Locate the cell with the specified text and output its [X, Y] center coordinate. 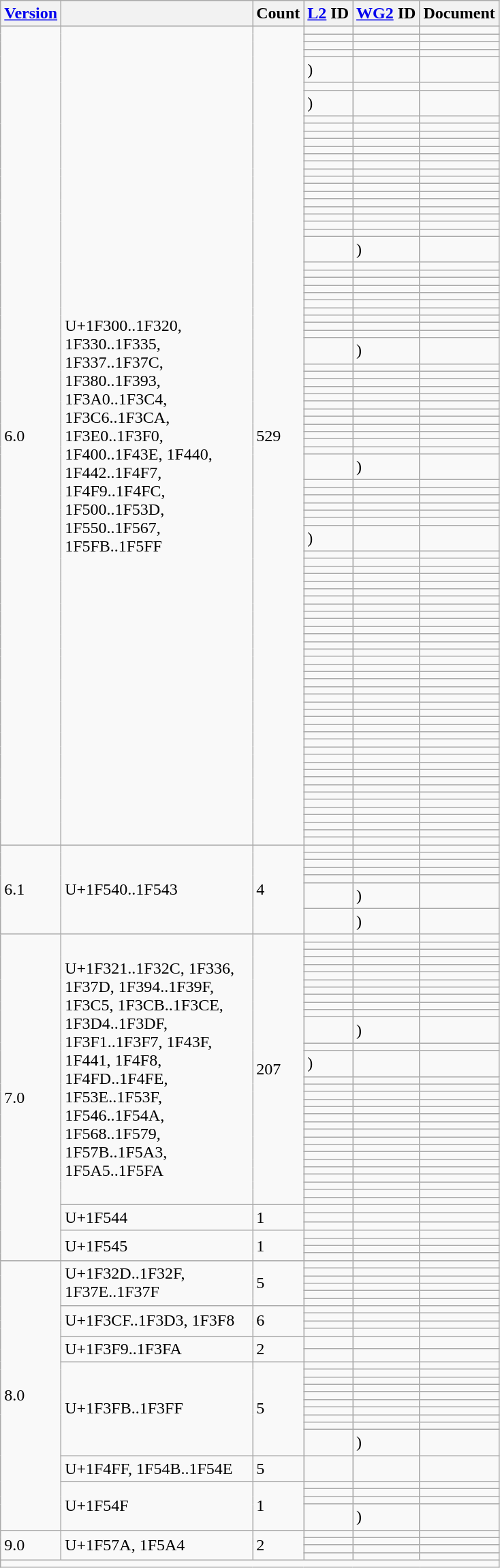
207 [278, 1069]
WG2 ID [386, 14]
4 [278, 889]
U+1F545 [157, 1245]
7.0 [31, 1098]
U+1F54F [157, 1506]
Document [459, 14]
6 [278, 1321]
U+1F57A, 1F5A4 [157, 1545]
Version [31, 14]
U+1F3CF..1F3D3, 1F3F8 [157, 1321]
U+1F544 [157, 1217]
U+1F4FF, 1F54B..1F54E [157, 1469]
U+1F32D..1F32F, 1F37E..1F37F [157, 1283]
529 [278, 436]
U+1F3FB..1F3FF [157, 1409]
Count [278, 14]
L2 ID [328, 14]
6.0 [31, 436]
U+1F3F9..1F3FA [157, 1349]
U+1F540..1F543 [157, 889]
6.1 [31, 889]
9.0 [31, 1545]
8.0 [31, 1395]
